Pinpoint the cell where the given text exists, returning its (X, Y) midpoint coordinate. 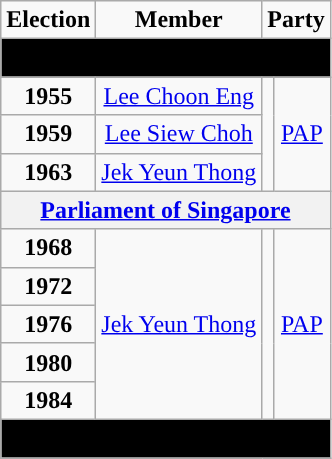
Formation (166, 58)
1968 (48, 248)
1963 (48, 172)
1984 (48, 400)
Constituency abolished (1988) (166, 438)
Lee Choon Eng (179, 96)
1972 (48, 286)
Parliament of Singapore (166, 210)
1976 (48, 324)
1959 (48, 134)
Election (48, 20)
Member (179, 20)
Lee Siew Choh (179, 134)
Party (296, 20)
1980 (48, 362)
1955 (48, 96)
